Determine the [X, Y] coordinate at the center of the cell enclosing the given text.  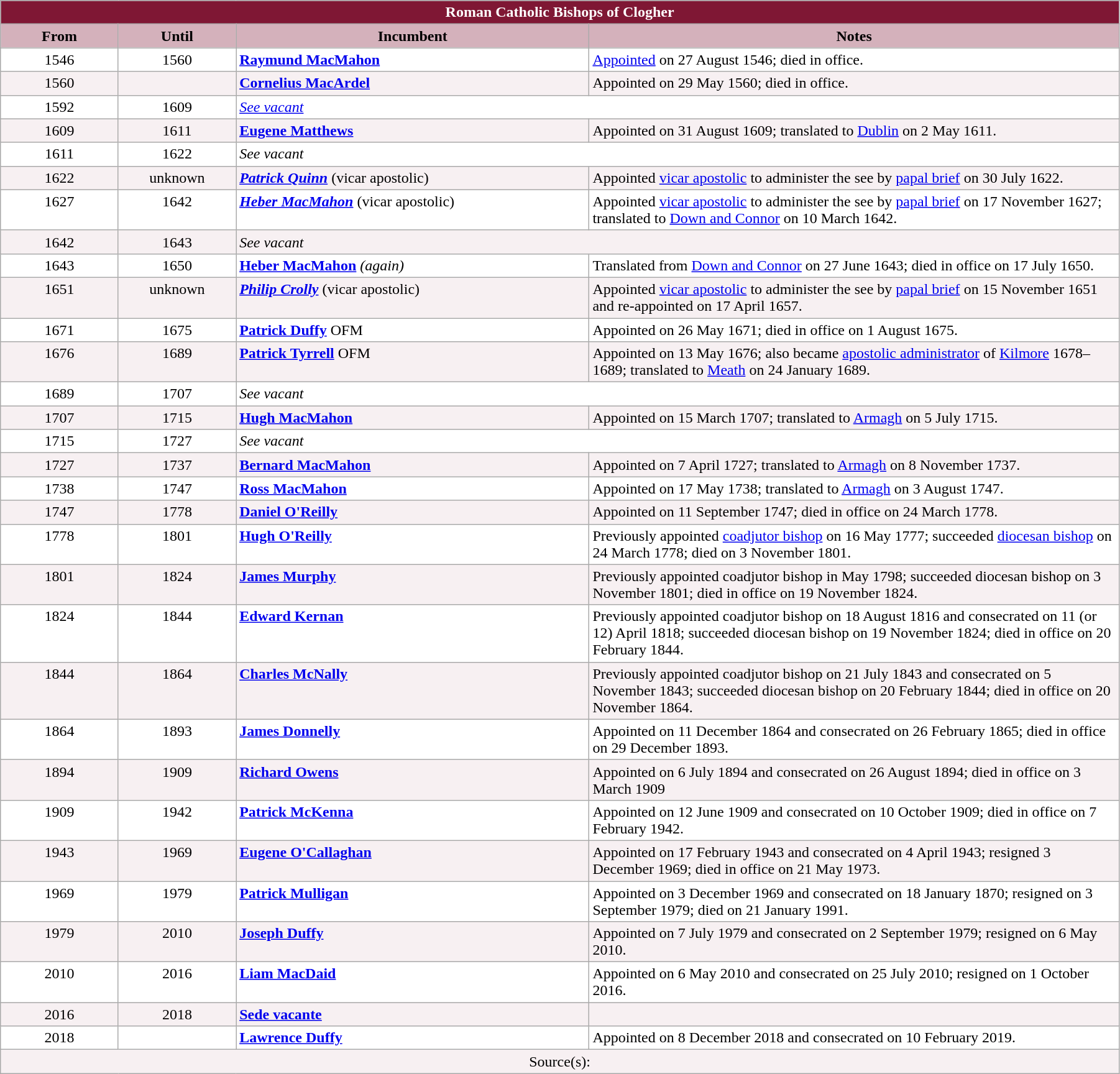
Appointed on 6 July 1894 and consecrated on 26 August 1894; died in office on 3 March 1909 [854, 779]
Sede vacante [413, 1014]
Eugene O'Callaghan [413, 860]
Appointed on 13 May 1676; also became apostolic administrator of Kilmore 1678–1689; translated to Meath on 24 January 1689. [854, 362]
Appointed on 12 June 1909 and consecrated on 10 October 1909; died in office on 7 February 1942. [854, 820]
Lawrence Duffy [413, 1038]
Appointed on 11 December 1864 and consecrated on 26 February 1865; died in office on 29 December 1893. [854, 740]
Appointed on 7 April 1727; translated to Armagh on 8 November 1737. [854, 465]
Eugene Matthews [413, 131]
Translated from Down and Connor on 27 June 1643; died in office on 17 July 1650. [854, 265]
1675 [177, 330]
1546 [60, 60]
Heber MacMahon (again) [413, 265]
Cornelius MacArdel [413, 83]
Liam MacDaid [413, 982]
Raymund MacMahon [413, 60]
Daniel O'Reilly [413, 512]
Philip Crolly (vicar apostolic) [413, 297]
1650 [177, 265]
Patrick Duffy OFM [413, 330]
1592 [60, 107]
Appointed on 27 August 1546; died in office. [854, 60]
1671 [60, 330]
1651 [60, 297]
Source(s): [560, 1062]
1942 [177, 820]
Previously appointed coadjutor bishop in May 1798; succeeded diocesan bishop on 3 November 1801; died in office on 19 November 1824. [854, 584]
Patrick Mulligan [413, 901]
Previously appointed coadjutor bishop on 16 May 1777; succeeded diocesan bishop on 24 March 1778; died on 3 November 1801. [854, 544]
Patrick Tyrrell OFM [413, 362]
Appointed on 31 August 1609; translated to Dublin on 2 May 1611. [854, 131]
1676 [60, 362]
James Murphy [413, 584]
1943 [60, 860]
1737 [177, 465]
Heber MacMahon (vicar apostolic) [413, 210]
Bernard MacMahon [413, 465]
Patrick Quinn (vicar apostolic) [413, 178]
Appointed on 29 May 1560; died in office. [854, 83]
Appointed vicar apostolic to administer the see by papal brief on 30 July 1622. [854, 178]
Appointed on 6 May 2010 and consecrated on 25 July 2010; resigned on 1 October 2016. [854, 982]
Patrick McKenna [413, 820]
Appointed on 15 March 1707; translated to Armagh on 5 July 1715. [854, 418]
1627 [60, 210]
Appointed on 17 February 1943 and consecrated on 4 April 1943; resigned 3 December 1969; died in office on 21 May 1973. [854, 860]
Joseph Duffy [413, 942]
Appointed vicar apostolic to administer the see by papal brief on 17 November 1627; translated to Down and Connor on 10 March 1642. [854, 210]
1893 [177, 740]
Edward Kernan [413, 633]
1894 [60, 779]
Appointed on 3 December 1969 and consecrated on 18 January 1870; resigned on 3 September 1979; died on 21 January 1991. [854, 901]
1738 [60, 489]
James Donnelly [413, 740]
Appointed on 17 May 1738; translated to Armagh on 3 August 1747. [854, 489]
Until [177, 36]
Notes [854, 36]
Incumbent [413, 36]
Ross MacMahon [413, 489]
Appointed vicar apostolic to administer the see by papal brief on 15 November 1651 and re-appointed on 17 April 1657. [854, 297]
Appointed on 11 September 1747; died in office on 24 March 1778. [854, 512]
Appointed on 7 July 1979 and consecrated on 2 September 1979; resigned on 6 May 2010. [854, 942]
Appointed on 26 May 1671; died in office on 1 August 1675. [854, 330]
Appointed on 8 December 2018 and consecrated on 10 February 2019. [854, 1038]
Roman Catholic Bishops of Clogher [560, 12]
Charles McNally [413, 691]
Hugh MacMahon [413, 418]
Hugh O'Reilly [413, 544]
From [60, 36]
Richard Owens [413, 779]
